Scan for the cell matching the given text and deliver its (X, Y) coordinate at center. 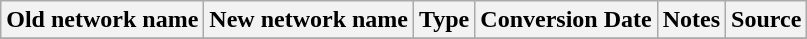
New network name (309, 20)
Old network name (102, 20)
Notes (691, 20)
Type (444, 20)
Conversion Date (566, 20)
Source (766, 20)
